Return [x, y] of the center of cell containing provided text 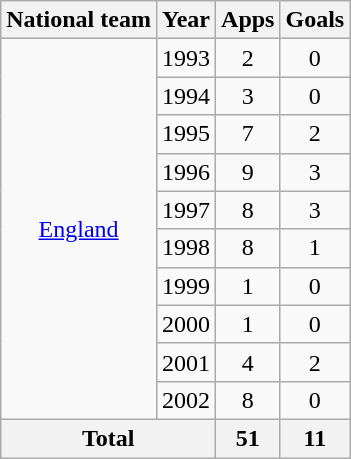
1997 [186, 210]
1993 [186, 58]
9 [248, 172]
1995 [186, 134]
7 [248, 134]
51 [248, 438]
Apps [248, 20]
National team [79, 20]
Total [108, 438]
England [79, 230]
1998 [186, 248]
2001 [186, 362]
11 [315, 438]
4 [248, 362]
2002 [186, 400]
Goals [315, 20]
1994 [186, 96]
Year [186, 20]
2000 [186, 324]
1996 [186, 172]
1999 [186, 286]
